Return [x, y] of the center of cell containing provided text 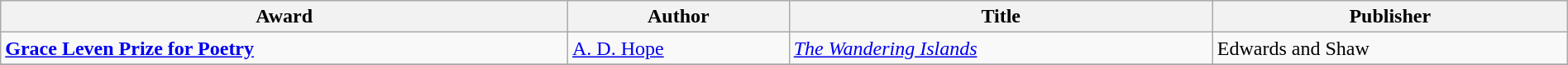
Title [1001, 17]
A. D. Hope [679, 48]
Edwards and Shaw [1389, 48]
Award [284, 17]
The Wandering Islands [1001, 48]
Author [679, 17]
Grace Leven Prize for Poetry [284, 48]
Publisher [1389, 17]
